Detect which cell encompasses the target text, then output its (x, y) center coordinate. 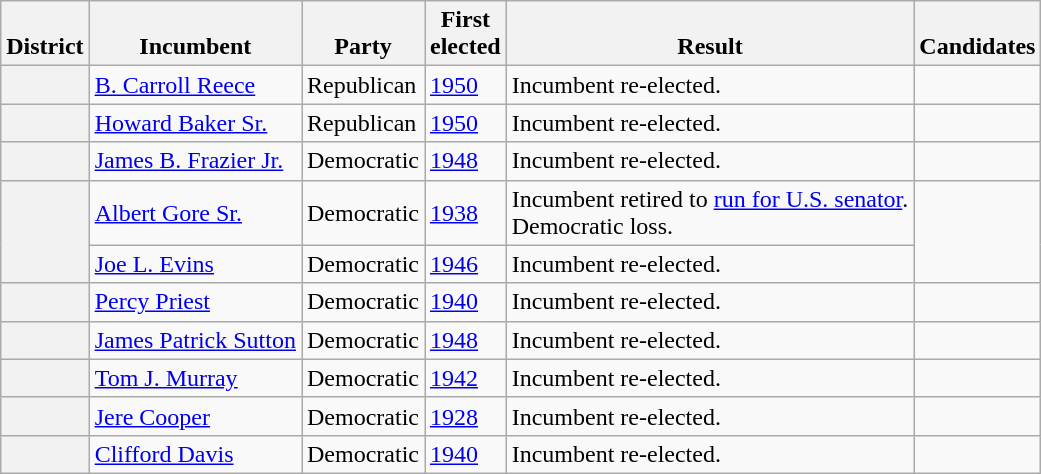
James B. Frazier Jr. (195, 161)
1946 (465, 264)
Tom J. Murray (195, 378)
1942 (465, 378)
Firstelected (465, 34)
B. Carroll Reece (195, 85)
Percy Priest (195, 302)
Clifford Davis (195, 454)
Incumbent (195, 34)
District (45, 34)
Albert Gore Sr. (195, 212)
Result (710, 34)
James Patrick Sutton (195, 340)
Incumbent retired to run for U.S. senator.Democratic loss. (710, 212)
1938 (465, 212)
1928 (465, 416)
Jere Cooper (195, 416)
Howard Baker Sr. (195, 123)
Party (364, 34)
Joe L. Evins (195, 264)
Candidates (978, 34)
